Search for the cell housing the specified text and yield its (x, y) center coordinate. 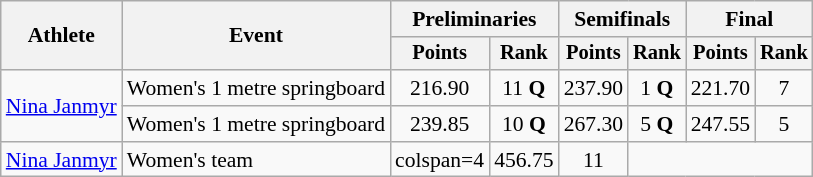
267.30 (594, 124)
5 (784, 124)
237.90 (594, 88)
221.70 (720, 88)
10 Q (524, 124)
247.55 (720, 124)
Final (750, 19)
Event (256, 36)
1 Q (657, 88)
7 (784, 88)
5 Q (657, 124)
216.90 (440, 88)
Semifinals (622, 19)
Nina Janmyr (62, 106)
Preliminaries (474, 19)
239.85 (440, 124)
11 Q (524, 88)
Athlete (62, 36)
